Scan for the cell matching the given text and deliver its [x, y] coordinate at center. 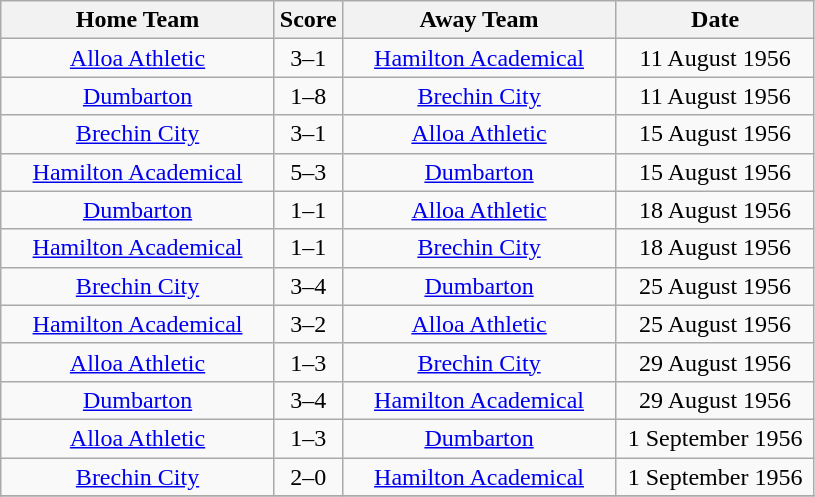
Away Team [479, 20]
Home Team [138, 20]
3–2 [308, 324]
Date [716, 20]
2–0 [308, 477]
Score [308, 20]
5–3 [308, 172]
1–8 [308, 96]
